Return (X, Y) of the center of cell containing provided text 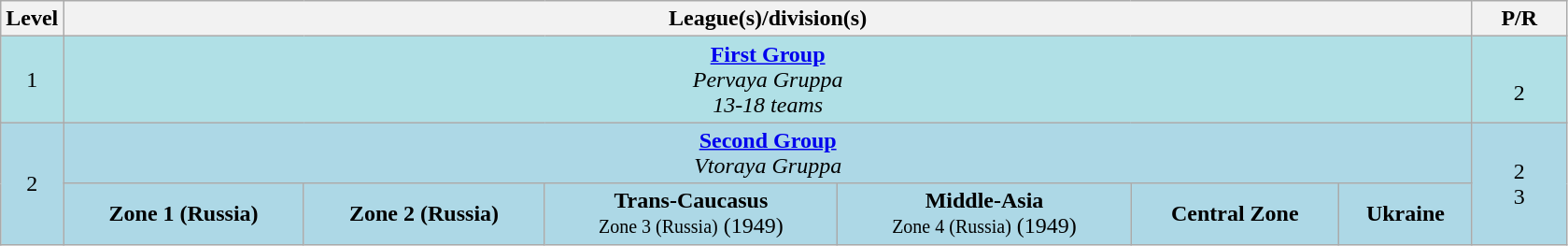
P/R (1519, 19)
2 3 (1519, 183)
Zone 1 (Russia) (183, 213)
1 (32, 80)
Middle-AsiaZone 4 (Russia) (1949) (984, 213)
Second GroupVtoraya Gruppa (768, 153)
Zone 2 (Russia) (424, 213)
League(s)/division(s) (768, 19)
Central Zone (1235, 213)
First GroupPervaya Gruppa13-18 teams (768, 80)
Ukraine (1405, 213)
Trans-CaucasusZone 3 (Russia) (1949) (691, 213)
Level (32, 19)
